Return the (x, y) coordinate for the center point of the cell that contains the specified text.  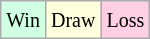
Draw (72, 20)
Win (24, 20)
Loss (126, 20)
